From the cell containing the given text, extract its center point as [x, y] coordinate. 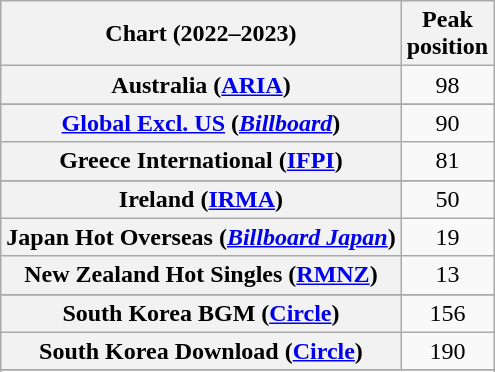
Global Excl. US (Billboard) [201, 123]
Chart (2022–2023) [201, 34]
13 [447, 275]
50 [447, 199]
Peakposition [447, 34]
156 [447, 313]
Greece International (IFPI) [201, 161]
81 [447, 161]
90 [447, 123]
Japan Hot Overseas (Billboard Japan) [201, 237]
New Zealand Hot Singles (RMNZ) [201, 275]
98 [447, 85]
190 [447, 351]
19 [447, 237]
Ireland (IRMA) [201, 199]
South Korea Download (Circle) [201, 351]
South Korea BGM (Circle) [201, 313]
Australia (ARIA) [201, 85]
